For the text-containing cell, return its midpoint in (X, Y) coordinate format. 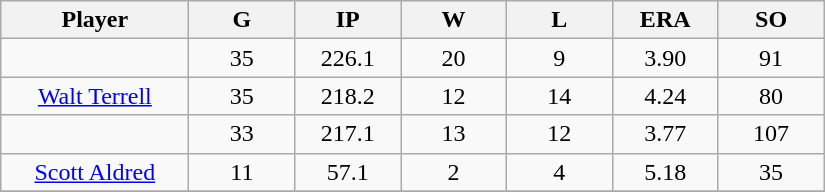
3.77 (665, 134)
W (454, 20)
Walt Terrell (95, 96)
SO (771, 20)
107 (771, 134)
L (559, 20)
91 (771, 58)
13 (454, 134)
218.2 (348, 96)
5.18 (665, 172)
4 (559, 172)
3.90 (665, 58)
33 (242, 134)
226.1 (348, 58)
217.1 (348, 134)
57.1 (348, 172)
2 (454, 172)
14 (559, 96)
Scott Aldred (95, 172)
4.24 (665, 96)
20 (454, 58)
Player (95, 20)
11 (242, 172)
IP (348, 20)
G (242, 20)
9 (559, 58)
80 (771, 96)
ERA (665, 20)
